Provide the [X, Y] coordinate of the cell's center where the given text is located.  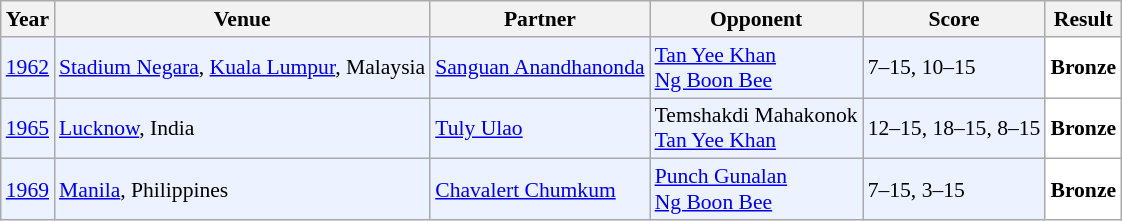
Partner [540, 19]
Chavalert Chumkum [540, 190]
Sanguan Anandhanonda [540, 68]
1969 [28, 190]
Result [1083, 19]
Tan Yee Khan Ng Boon Bee [756, 68]
7–15, 10–15 [954, 68]
Venue [242, 19]
1962 [28, 68]
1965 [28, 128]
Stadium Negara, Kuala Lumpur, Malaysia [242, 68]
Punch Gunalan Ng Boon Bee [756, 190]
Tuly Ulao [540, 128]
Lucknow, India [242, 128]
12–15, 18–15, 8–15 [954, 128]
Year [28, 19]
Manila, Philippines [242, 190]
Score [954, 19]
Opponent [756, 19]
7–15, 3–15 [954, 190]
Temshakdi Mahakonok Tan Yee Khan [756, 128]
